Extract the (X, Y) coordinate from the center of the cell holding the provided text.  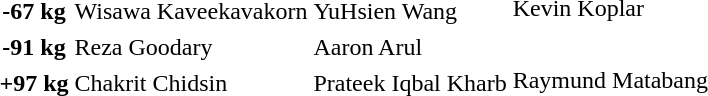
Aaron Arul (410, 47)
Reza Goodary (191, 47)
